Return the (X, Y) coordinate for the center point of the cell that contains the specified text.  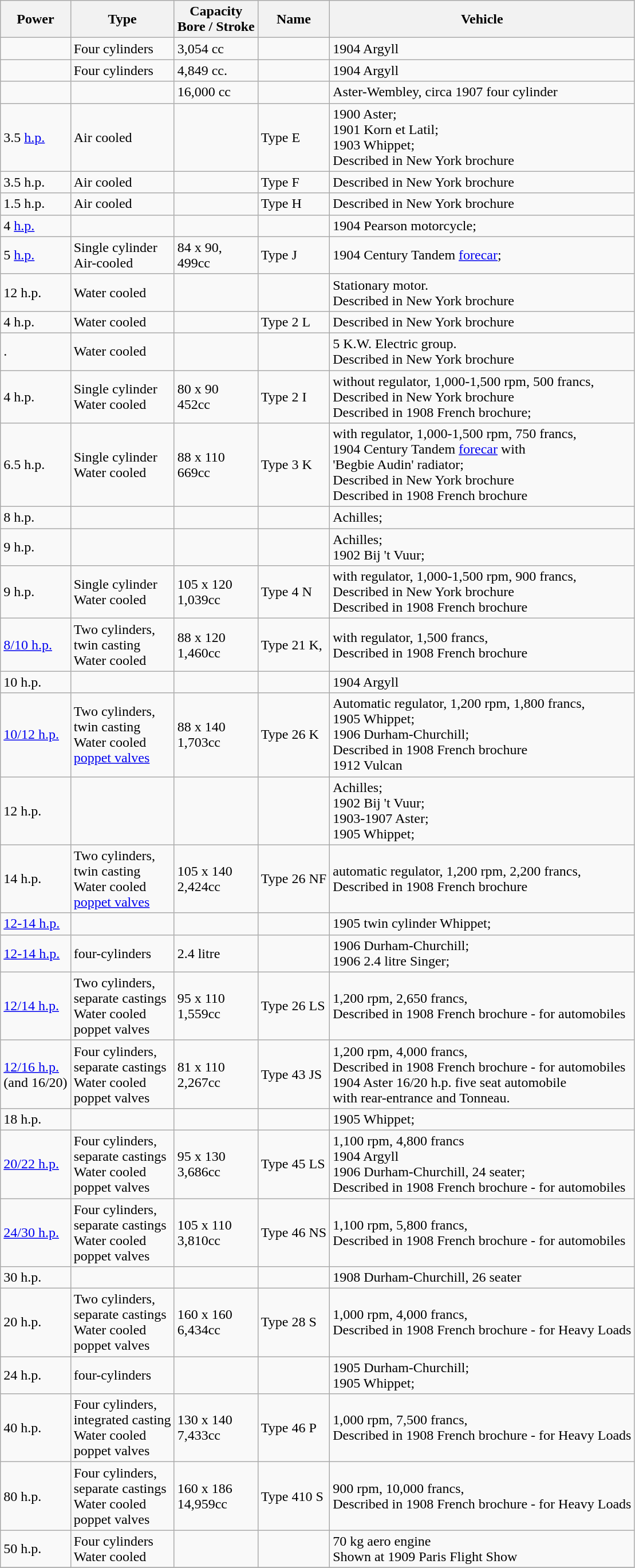
Name (293, 19)
12/16 h.p. (and 16/20) (36, 1074)
1906 Durham-Churchill; 1906 2.4 litre Singer; (482, 953)
Achilles; 1902 Bij 't Vuur; 1903-1907 Aster; 1905 Whippet; (482, 811)
5 h.p. (36, 255)
Type 45 LS (293, 1164)
12/14 h.p. (36, 1006)
1905 twin cylinder Whippet; (482, 924)
Automatic regulator, 1,200 rpm, 1,800 francs, 1905 Whippet; 1906 Durham-Churchill; Described in 1908 French brochure 1912 Vulcan (482, 735)
1,000 rpm, 7,500 francs, Described in 1908 French brochure - for Heavy Loads (482, 1428)
automatic regulator, 1,200 rpm, 2,200 francs, Described in 1908 French brochure (482, 878)
Type 26 K (293, 735)
14 h.p. (36, 878)
88 x 140 1,703cc (216, 735)
Type 28 S (293, 1323)
Single cylinderAir-cooled (123, 255)
Achilles; (482, 518)
Type 3 K (293, 465)
10 h.p. (36, 682)
20 h.p. (36, 1323)
8/10 h.p. (36, 645)
40 h.p. (36, 1428)
Type J (293, 255)
1,200 rpm, 2,650 francs, Described in 1908 French brochure - for automobiles (482, 1006)
1.5 h.p. (36, 204)
1905 Durham-Churchill; 1905 Whippet; (482, 1376)
900 rpm, 10,000 francs, Described in 1908 French brochure - for Heavy Loads (482, 1496)
Type E (293, 137)
1,000 rpm, 4,000 francs, Described in 1908 French brochure - for Heavy Loads (482, 1323)
81 x 110 2,267cc (216, 1074)
70 kg aero engineShown at 1909 Paris Flight Show (482, 1549)
8 h.p. (36, 518)
88 x 120 1,460cc (216, 645)
. (36, 352)
18 h.p. (36, 1119)
2.4 litre (216, 953)
Type (123, 19)
1,100 rpm, 5,800 francs, Described in 1908 French brochure - for automobiles (482, 1232)
Type 46 NS (293, 1232)
Type H (293, 204)
6.5 h.p. (36, 465)
Type 46 P (293, 1428)
CapacityBore / Stroke (216, 19)
105 x 140 2,424cc (216, 878)
with regulator, 1,500 francs, Described in 1908 French brochure (482, 645)
84 x 90, 499cc (216, 255)
Stationary motor. Described in New York brochure (482, 292)
4,849 cc. (216, 70)
50 h.p. (36, 1549)
95 x 130 3,686cc (216, 1164)
88 x 110 669cc (216, 465)
1904 Century Tandem forecar; (482, 255)
Type 26 NF (293, 878)
16,000 cc (216, 92)
Type 43 JS (293, 1074)
24/30 h.p. (36, 1232)
30 h.p. (36, 1278)
10/12 h.p. (36, 735)
3,054 cc (216, 49)
160 x 160 6,434cc (216, 1323)
Four cylinders,integrated castingWater cooled poppet valves (123, 1428)
95 x 110 1,559cc (216, 1006)
1905 Whippet; (482, 1119)
160 x 186 14,959cc (216, 1496)
Type F (293, 182)
105 x 110 3,810cc (216, 1232)
with regulator, 1,000-1,500 rpm, 900 francs, Described in New York brochure Described in 1908 French brochure (482, 592)
1900 Aster; 1901 Korn et Latil; 1903 Whippet;Described in New York brochure (482, 137)
Four cylindersWater cooled (123, 1549)
130 x 140 7,433cc (216, 1428)
80 h.p. (36, 1496)
1904 Pearson motorcycle; (482, 226)
1,100 rpm, 4,800 francs 1904 Argyll 1906 Durham-Churchill, 24 seater; Described in 1908 French brochure - for automobiles (482, 1164)
80 x 90 452cc (216, 396)
Type 410 S (293, 1496)
1908 Durham-Churchill, 26 seater (482, 1278)
Type 26 LS (293, 1006)
Type 2 L (293, 322)
Two cylinders,twin castingWater cooled (123, 645)
Aster-Wembley, circa 1907 four cylinder (482, 92)
Type 4 N (293, 592)
105 x 120 1,039cc (216, 592)
24 h.p. (36, 1376)
Type 2 I (293, 396)
Power (36, 19)
Vehicle (482, 19)
20/22 h.p. (36, 1164)
without regulator, 1,000-1,500 rpm, 500 francs, Described in New York brochureDescribed in 1908 French brochure; (482, 396)
Achilles; 1902 Bij 't Vuur; (482, 547)
Type 21 K, (293, 645)
5 K.W. Electric group. Described in New York brochure (482, 352)
